Scan for the cell matching the given text and deliver its [X, Y] coordinate at center. 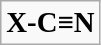
X-C≡N [50, 23]
